Capture the cell that displays the provided text and extract its [x, y] central coordinate. 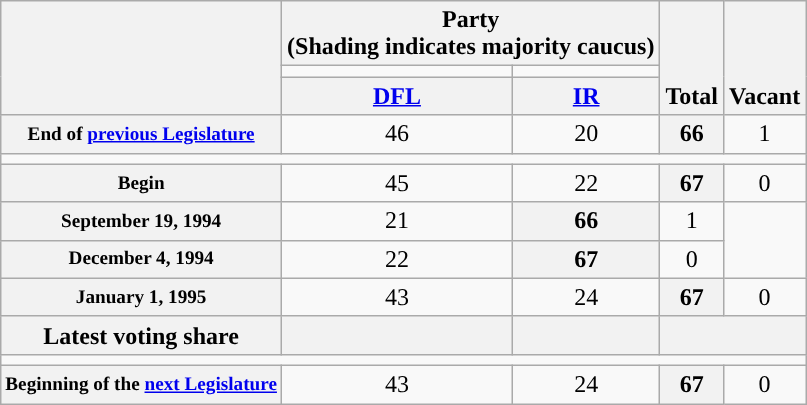
46 [398, 134]
December 4, 1994 [142, 259]
January 1, 1995 [142, 297]
Vacant [764, 58]
Begin [142, 183]
IR [586, 96]
21 [398, 221]
20 [586, 134]
September 19, 1994 [142, 221]
Total [692, 58]
End of previous Legislature [142, 134]
45 [398, 183]
Beginning of the next Legislature [142, 384]
DFL [398, 96]
Latest voting share [142, 335]
Party (Shading indicates majority caucus) [471, 34]
